Scan for the cell matching the given text and deliver its (x, y) coordinate at center. 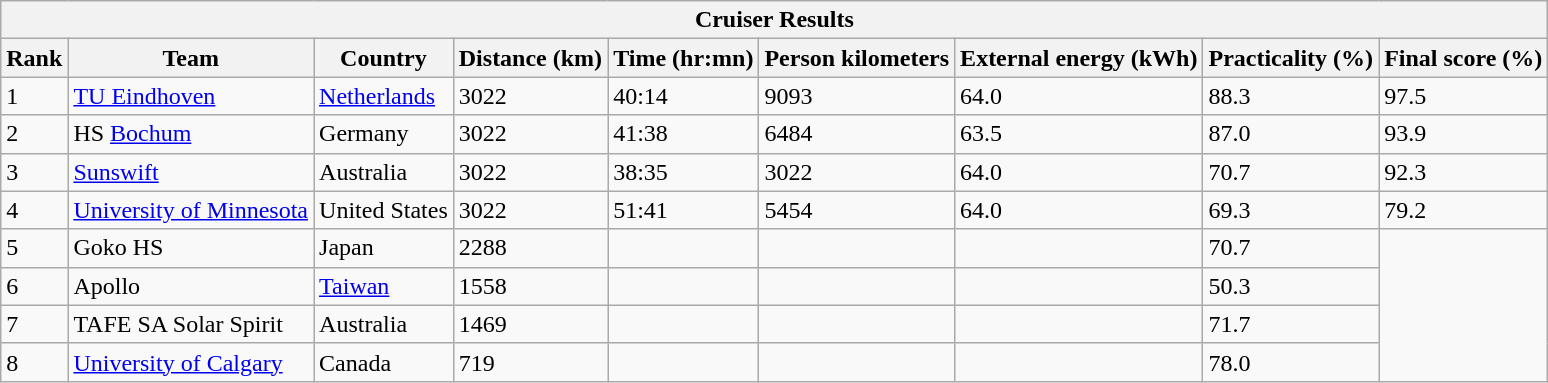
Taiwan (384, 286)
3 (34, 172)
40:14 (684, 96)
63.5 (1079, 134)
Final score (%) (1464, 58)
Apollo (191, 286)
Germany (384, 134)
7 (34, 324)
6 (34, 286)
Team (191, 58)
97.5 (1464, 96)
University of Minnesota (191, 210)
University of Calgary (191, 362)
2 (34, 134)
Netherlands (384, 96)
Country (384, 58)
88.3 (1291, 96)
Time (hr:mn) (684, 58)
71.7 (1291, 324)
5454 (857, 210)
Rank (34, 58)
719 (530, 362)
External energy (kWh) (1079, 58)
50.3 (1291, 286)
6484 (857, 134)
5 (34, 248)
Distance (km) (530, 58)
Person kilometers (857, 58)
38:35 (684, 172)
92.3 (1464, 172)
4 (34, 210)
1 (34, 96)
Sunswift (191, 172)
TU Eindhoven (191, 96)
HS Bochum (191, 134)
78.0 (1291, 362)
69.3 (1291, 210)
2288 (530, 248)
8 (34, 362)
TAFE SA Solar Spirit (191, 324)
87.0 (1291, 134)
9093 (857, 96)
41:38 (684, 134)
Goko HS (191, 248)
United States (384, 210)
1469 (530, 324)
51:41 (684, 210)
Practicality (%) (1291, 58)
Japan (384, 248)
79.2 (1464, 210)
Canada (384, 362)
Cruiser Results (774, 20)
1558 (530, 286)
93.9 (1464, 134)
